Detect which cell encompasses the target text, then output its [X, Y] center coordinate. 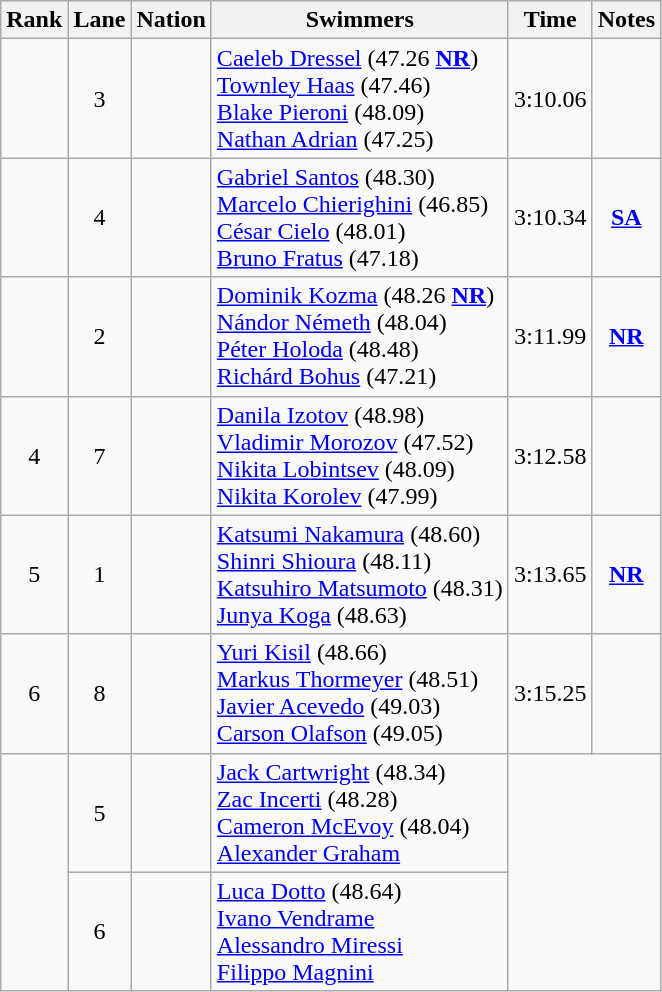
1 [100, 574]
3 [100, 98]
Luca Dotto (48.64)Ivano VendrameAlessandro MiressiFilippo Magnini [360, 932]
3:11.99 [550, 336]
3:12.58 [550, 456]
3:10.06 [550, 98]
2 [100, 336]
Time [550, 20]
3:13.65 [550, 574]
Caeleb Dressel (47.26 NR)Townley Haas (47.46)Blake Pieroni (48.09)Nathan Adrian (47.25) [360, 98]
Katsumi Nakamura (48.60)Shinri Shioura (48.11)Katsuhiro Matsumoto (48.31)Junya Koga (48.63) [360, 574]
Yuri Kisil (48.66)Markus Thormeyer (48.51)Javier Acevedo (49.03)Carson Olafson (49.05) [360, 694]
3:15.25 [550, 694]
Nation [171, 20]
3:10.34 [550, 218]
Swimmers [360, 20]
Dominik Kozma (48.26 NR)Nándor Németh (48.04)Péter Holoda (48.48)Richárd Bohus (47.21) [360, 336]
Danila Izotov (48.98)Vladimir Morozov (47.52)Nikita Lobintsev (48.09)Nikita Korolev (47.99) [360, 456]
Gabriel Santos (48.30)Marcelo Chierighini (46.85)César Cielo (48.01)Bruno Fratus (47.18) [360, 218]
Jack Cartwright (48.34)Zac Incerti (48.28)Cameron McEvoy (48.04)Alexander Graham [360, 812]
7 [100, 456]
Lane [100, 20]
8 [100, 694]
SA [626, 218]
Rank [34, 20]
Notes [626, 20]
